Provide the [X, Y] coordinate of the cell's center where the given text is located.  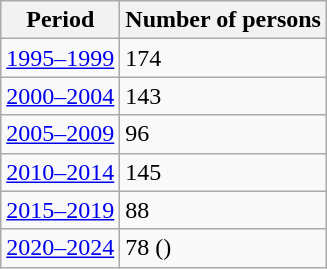
1995–1999 [60, 58]
Number of persons [224, 20]
Period [60, 20]
2000–2004 [60, 96]
2020–2024 [60, 248]
174 [224, 58]
143 [224, 96]
145 [224, 172]
2010–2014 [60, 172]
96 [224, 134]
88 [224, 210]
2005–2009 [60, 134]
78 () [224, 248]
2015–2019 [60, 210]
